Determine the [X, Y] coordinate at the center of the cell enclosing the given text.  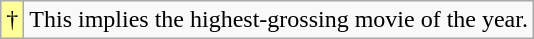
This implies the highest-grossing movie of the year. [279, 20]
† [12, 20]
